Output the (X, Y) coordinate of the center of the cell containing the given text.  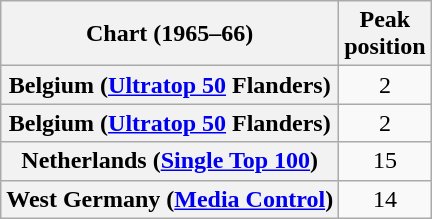
15 (385, 161)
Peakposition (385, 34)
Netherlands (Single Top 100) (170, 161)
West Germany (Media Control) (170, 199)
14 (385, 199)
Chart (1965–66) (170, 34)
